From the cell containing the given text, extract its center point as (X, Y) coordinate. 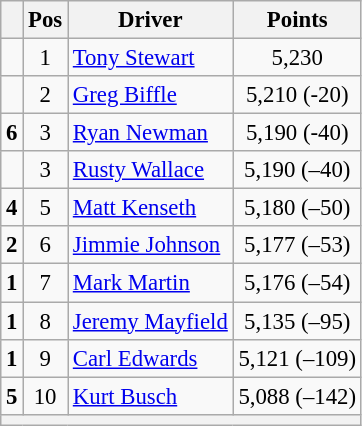
5,121 (–109) (297, 358)
9 (46, 358)
7 (46, 283)
Pos (46, 20)
8 (46, 321)
Mark Martin (151, 283)
5,230 (297, 58)
10 (46, 396)
Greg Biffle (151, 95)
Matt Kenseth (151, 208)
5,088 (–142) (297, 396)
5,190 (-40) (297, 133)
Tony Stewart (151, 58)
Carl Edwards (151, 358)
5,180 (–50) (297, 208)
5,177 (–53) (297, 245)
5,210 (-20) (297, 95)
Points (297, 20)
Jeremy Mayfield (151, 321)
5,135 (–95) (297, 321)
Rusty Wallace (151, 170)
5,176 (–54) (297, 283)
4 (12, 208)
5,190 (–40) (297, 170)
Ryan Newman (151, 133)
Kurt Busch (151, 396)
Jimmie Johnson (151, 245)
Driver (151, 20)
